Search for the cell housing the specified text and yield its [x, y] center coordinate. 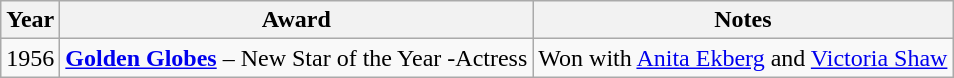
1956 [30, 58]
Notes [743, 20]
Award [296, 20]
Golden Globes – New Star of the Year -Actress [296, 58]
Won with Anita Ekberg and Victoria Shaw [743, 58]
Year [30, 20]
